For the text-containing cell, return its midpoint in [x, y] coordinate format. 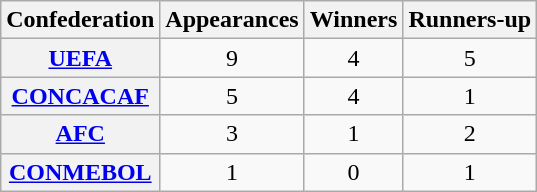
0 [354, 172]
UEFA [80, 58]
2 [470, 134]
3 [232, 134]
Winners [354, 20]
Runners-up [470, 20]
CONMEBOL [80, 172]
9 [232, 58]
AFC [80, 134]
CONCACAF [80, 96]
Appearances [232, 20]
Confederation [80, 20]
